Pinpoint the cell where the given text exists, returning its (X, Y) midpoint coordinate. 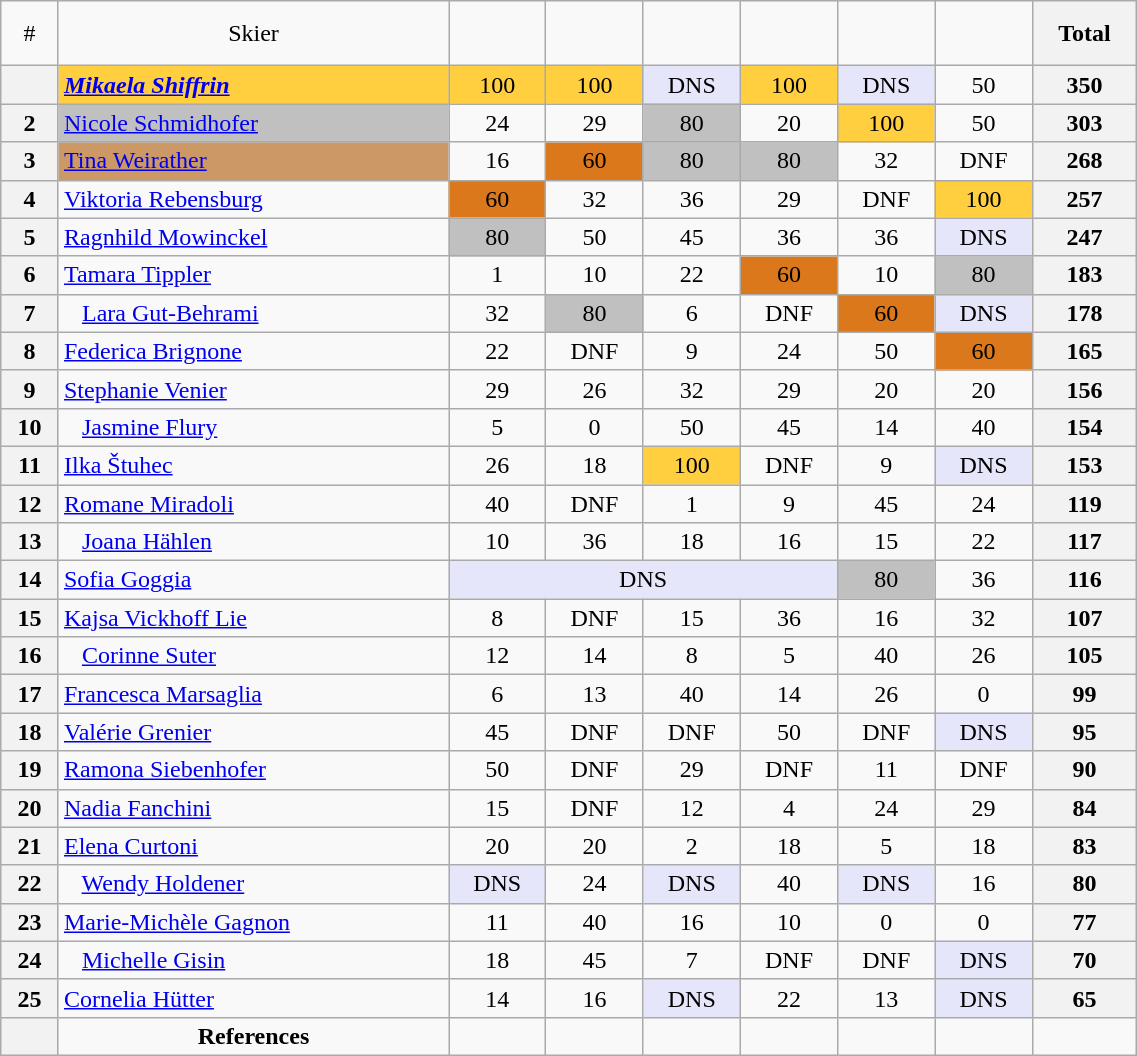
17 (30, 694)
References (253, 1036)
65 (1084, 998)
350 (1084, 85)
Sofia Goggia (253, 580)
165 (1084, 351)
183 (1084, 275)
Total (1084, 34)
156 (1084, 389)
83 (1084, 846)
95 (1084, 732)
153 (1084, 465)
257 (1084, 199)
178 (1084, 313)
90 (1084, 770)
# (30, 34)
Viktoria Rebensburg (253, 199)
116 (1084, 580)
303 (1084, 123)
Mikaela Shiffrin (253, 85)
Jasmine Flury (253, 427)
268 (1084, 161)
99 (1084, 694)
117 (1084, 542)
21 (30, 846)
107 (1084, 618)
Ilka Štuhec (253, 465)
Romane Miradoli (253, 503)
Wendy Holdener (253, 884)
Ramona Siebenhofer (253, 770)
Francesca Marsaglia (253, 694)
Corinne Suter (253, 656)
119 (1084, 503)
Michelle Gisin (253, 960)
3 (30, 161)
23 (30, 922)
19 (30, 770)
Tamara Tippler (253, 275)
Joana Hählen (253, 542)
Marie-Michèle Gagnon (253, 922)
Lara Gut-Behrami (253, 313)
25 (30, 998)
Nicole Schmidhofer (253, 123)
154 (1084, 427)
247 (1084, 237)
Elena Curtoni (253, 846)
Valérie Grenier (253, 732)
77 (1084, 922)
Skier (253, 34)
105 (1084, 656)
Kajsa Vickhoff Lie (253, 618)
Stephanie Venier (253, 389)
Tina Weirather (253, 161)
Nadia Fanchini (253, 808)
84 (1084, 808)
70 (1084, 960)
Federica Brignone (253, 351)
Ragnhild Mowinckel (253, 237)
Cornelia Hütter (253, 998)
